From the cell containing the given text, extract its center point as [x, y] coordinate. 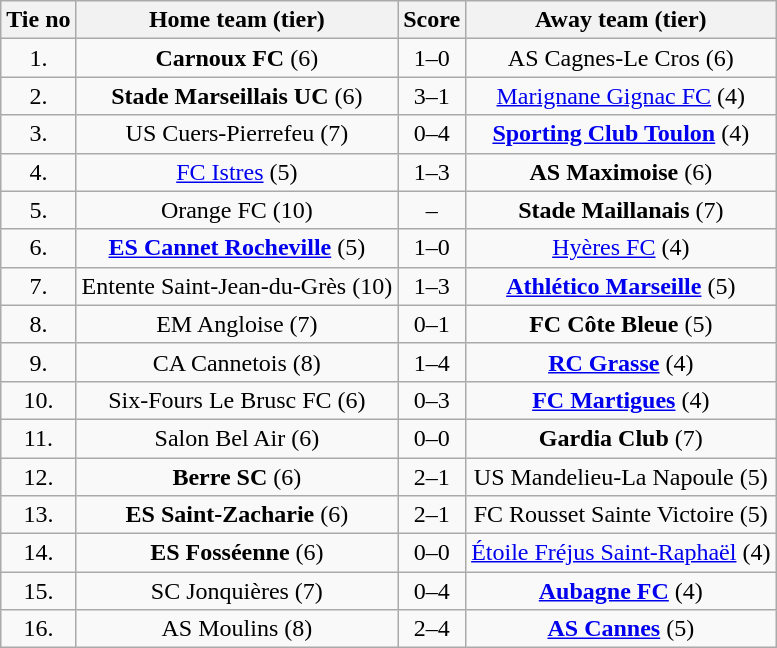
4. [38, 172]
FC Martigues (4) [621, 400]
AS Maximoise (6) [621, 172]
Salon Bel Air (6) [237, 438]
0–1 [432, 324]
9. [38, 362]
RC Grasse (4) [621, 362]
Stade Marseillais UC (6) [237, 96]
Gardia Club (7) [621, 438]
Berre SC (6) [237, 477]
5. [38, 210]
ES Cannet Rocheville (5) [237, 248]
15. [38, 591]
Score [432, 20]
ES Fosséenne (6) [237, 553]
US Cuers-Pierrefeu (7) [237, 134]
6. [38, 248]
12. [38, 477]
10. [38, 400]
Sporting Club Toulon (4) [621, 134]
Orange FC (10) [237, 210]
AS Moulins (8) [237, 629]
ES Saint-Zacharie (6) [237, 515]
Marignane Gignac FC (4) [621, 96]
16. [38, 629]
7. [38, 286]
Tie no [38, 20]
Away team (tier) [621, 20]
Six-Fours Le Brusc FC (6) [237, 400]
FC Istres (5) [237, 172]
Hyères FC (4) [621, 248]
Stade Maillanais (7) [621, 210]
3. [38, 134]
SC Jonquières (7) [237, 591]
Athlético Marseille (5) [621, 286]
US Mandelieu-La Napoule (5) [621, 477]
FC Côte Bleue (5) [621, 324]
11. [38, 438]
Étoile Fréjus Saint-Raphaël (4) [621, 553]
1. [38, 58]
Entente Saint-Jean-du-Grès (10) [237, 286]
2–4 [432, 629]
13. [38, 515]
Aubagne FC (4) [621, 591]
EM Angloise (7) [237, 324]
CA Cannetois (8) [237, 362]
AS Cannes (5) [621, 629]
Home team (tier) [237, 20]
Carnoux FC (6) [237, 58]
14. [38, 553]
0–3 [432, 400]
– [432, 210]
AS Cagnes-Le Cros (6) [621, 58]
3–1 [432, 96]
1–4 [432, 362]
FC Rousset Sainte Victoire (5) [621, 515]
8. [38, 324]
2. [38, 96]
